Capture the cell that displays the provided text and extract its (x, y) central coordinate. 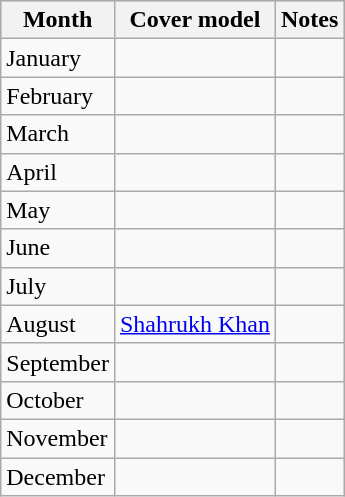
Notes (309, 20)
Month (58, 20)
November (58, 438)
February (58, 96)
June (58, 248)
April (58, 172)
January (58, 58)
September (58, 362)
July (58, 286)
May (58, 210)
October (58, 400)
August (58, 324)
Cover model (194, 20)
December (58, 477)
March (58, 134)
Shahrukh Khan (194, 324)
